Identify which cell holds the provided text, then report its (x, y) central coordinate. 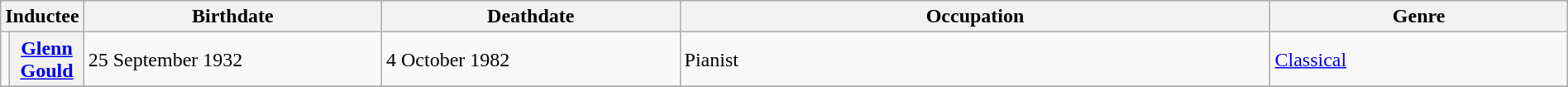
Occupation (975, 17)
Birthdate (232, 17)
Deathdate (531, 17)
Pianist (975, 60)
Classical (1419, 60)
Inductee (42, 17)
4 October 1982 (531, 60)
Genre (1419, 17)
Glenn Gould (46, 60)
25 September 1932 (232, 60)
